Detect which cell encompasses the target text, then output its (X, Y) center coordinate. 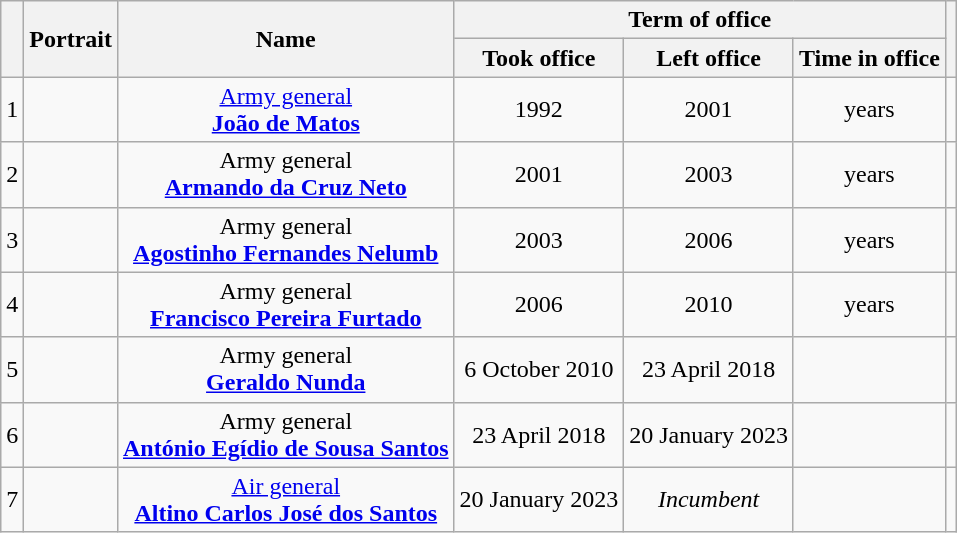
Army generalAntónio Egídio de Sousa Santos (286, 434)
7 (12, 500)
2 (12, 174)
3 (12, 240)
Term of office (700, 20)
1 (12, 110)
6 October 2010 (539, 370)
Army generalGeraldo Nunda (286, 370)
Took office (539, 58)
1992 (539, 110)
Portrait (71, 39)
Army generalJoão de Matos (286, 110)
Army generalAgostinho Fernandes Nelumb (286, 240)
Incumbent (709, 500)
6 (12, 434)
Time in office (869, 58)
Army generalFrancisco Pereira Furtado (286, 304)
5 (12, 370)
Air generalAltino Carlos José dos Santos (286, 500)
Left office (709, 58)
Army generalArmando da Cruz Neto (286, 174)
Name (286, 39)
2010 (709, 304)
4 (12, 304)
